Search for the cell housing the specified text and yield its (x, y) center coordinate. 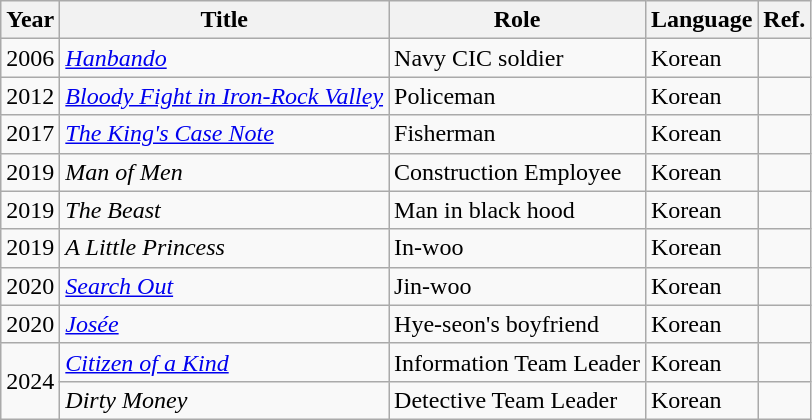
Information Team Leader (518, 362)
Construction Employee (518, 172)
Jin-woo (518, 286)
Josée (224, 324)
Hanbando (224, 58)
Policeman (518, 96)
Ref. (784, 20)
Fisherman (518, 134)
2012 (30, 96)
A Little Princess (224, 248)
2006 (30, 58)
Navy CIC soldier (518, 58)
Man in black hood (518, 210)
Man of Men (224, 172)
Dirty Money (224, 400)
Title (224, 20)
Hye-seon's boyfriend (518, 324)
Role (518, 20)
Search Out (224, 286)
Detective Team Leader (518, 400)
The King's Case Note (224, 134)
Year (30, 20)
2024 (30, 381)
Language (701, 20)
The Beast (224, 210)
Citizen of a Kind (224, 362)
Bloody Fight in Iron-Rock Valley (224, 96)
2017 (30, 134)
In-woo (518, 248)
